Return the [X, Y] coordinate for the center point of the cell that contains the specified text.  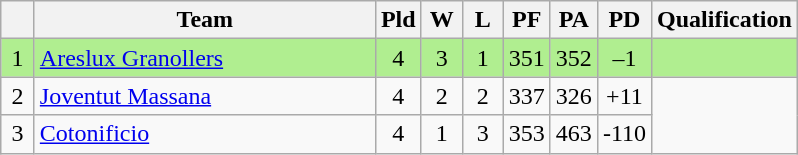
PF [526, 20]
351 [526, 58]
-110 [624, 134]
Team [204, 20]
PA [574, 20]
337 [526, 96]
353 [526, 134]
L [482, 20]
+11 [624, 96]
463 [574, 134]
W [442, 20]
PD [624, 20]
Joventut Massana [204, 96]
352 [574, 58]
326 [574, 96]
–1 [624, 58]
Cotonificio [204, 134]
Qualification [725, 20]
Areslux Granollers [204, 58]
Pld [398, 20]
